Return the (X, Y) coordinate for the center point of the cell that contains the specified text.  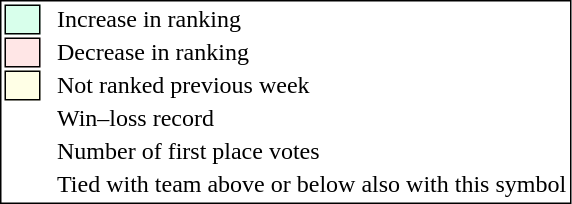
Not ranked previous week (312, 85)
Decrease in ranking (312, 53)
Tied with team above or below also with this symbol (312, 185)
Win–loss record (312, 119)
Increase in ranking (312, 19)
Number of first place votes (312, 151)
